Provide the [x, y] coordinate of the cell's center where the given text is located.  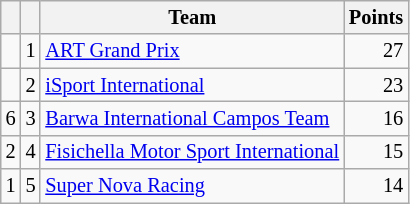
Points [376, 17]
27 [376, 51]
6 [11, 118]
15 [376, 152]
iSport International [192, 85]
Fisichella Motor Sport International [192, 152]
Team [192, 17]
5 [31, 186]
Super Nova Racing [192, 186]
16 [376, 118]
3 [31, 118]
Barwa International Campos Team [192, 118]
14 [376, 186]
4 [31, 152]
ART Grand Prix [192, 51]
23 [376, 85]
